Return (x, y) of the center of cell containing provided text 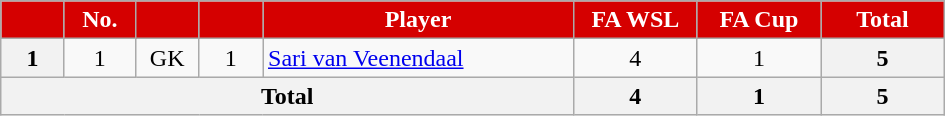
FA WSL (636, 20)
FA Cup (759, 20)
GK (167, 58)
Sari van Veenendaal (418, 58)
No. (100, 20)
Player (418, 20)
